Capture the cell that displays the provided text and extract its [X, Y] central coordinate. 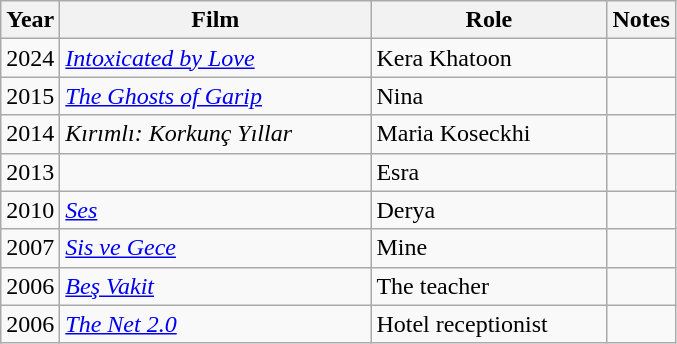
Beş Vakit [216, 286]
Kera Khatoon [489, 58]
Sis ve Gece [216, 248]
2024 [30, 58]
Kırımlı: Korkunç Yıllar [216, 134]
2015 [30, 96]
Notes [641, 20]
Mine [489, 248]
Intoxicated by Love [216, 58]
The Net 2.0 [216, 324]
2007 [30, 248]
2014 [30, 134]
Ses [216, 210]
Film [216, 20]
Hotel receptionist [489, 324]
Year [30, 20]
Role [489, 20]
Esra [489, 172]
2010 [30, 210]
Derya [489, 210]
2013 [30, 172]
The Ghosts of Garip [216, 96]
Nina [489, 96]
The teacher [489, 286]
Maria Koseckhi [489, 134]
